Determine the [x, y] coordinate at the center of the cell enclosing the given text.  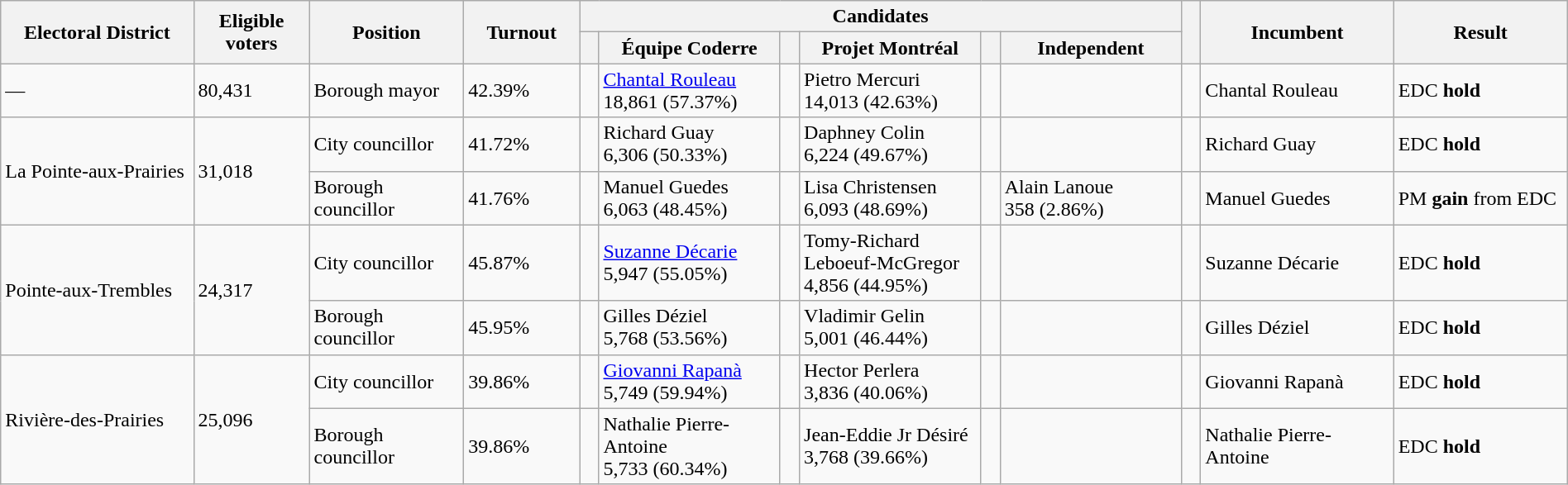
Independent [1090, 48]
Giovanni Rapanà 5,749 (59.94%) [690, 382]
Alain Lanoue 358 (2.86%) [1090, 198]
Incumbent [1297, 32]
Projet Montréal [890, 48]
PM gain from EDC [1480, 198]
Eligible voters [251, 32]
41.72% [522, 144]
Gilles Déziel 5,768 (53.56%) [690, 327]
Pointe-aux-Trembles [98, 289]
24,317 [251, 289]
80,431 [251, 91]
Vladimir Gelin 5,001 (46.44%) [890, 327]
Giovanni Rapanà [1297, 382]
41.76% [522, 198]
Nathalie Pierre-Antoine [1297, 446]
Electoral District [98, 32]
31,018 [251, 171]
Borough mayor [387, 91]
Hector Perlera 3,836 (40.06%) [890, 382]
Manuel Guedes 6,063 (48.45%) [690, 198]
Rivière-des-Prairies [98, 420]
La Pointe-aux-Prairies [98, 171]
Turnout [522, 32]
Équipe Coderre [690, 48]
Suzanne Décarie 5,947 (55.05%) [690, 263]
Chantal Rouleau 18,861 (57.37%) [690, 91]
Daphney Colin 6,224 (49.67%) [890, 144]
Jean-Eddie Jr Désiré 3,768 (39.66%) [890, 446]
45.95% [522, 327]
Suzanne Décarie [1297, 263]
Tomy-Richard Leboeuf-McGregor 4,856 (44.95%) [890, 263]
Result [1480, 32]
Lisa Christensen 6,093 (48.69%) [890, 198]
42.39% [522, 91]
Nathalie Pierre-Antoine 5,733 (60.34%) [690, 446]
45.87% [522, 263]
Candidates [881, 17]
Position [387, 32]
Richard Guay 6,306 (50.33%) [690, 144]
Gilles Déziel [1297, 327]
Richard Guay [1297, 144]
Pietro Mercuri 14,013 (42.63%) [890, 91]
— [98, 91]
25,096 [251, 420]
Manuel Guedes [1297, 198]
Chantal Rouleau [1297, 91]
